From the cell containing the given text, extract its center point as [x, y] coordinate. 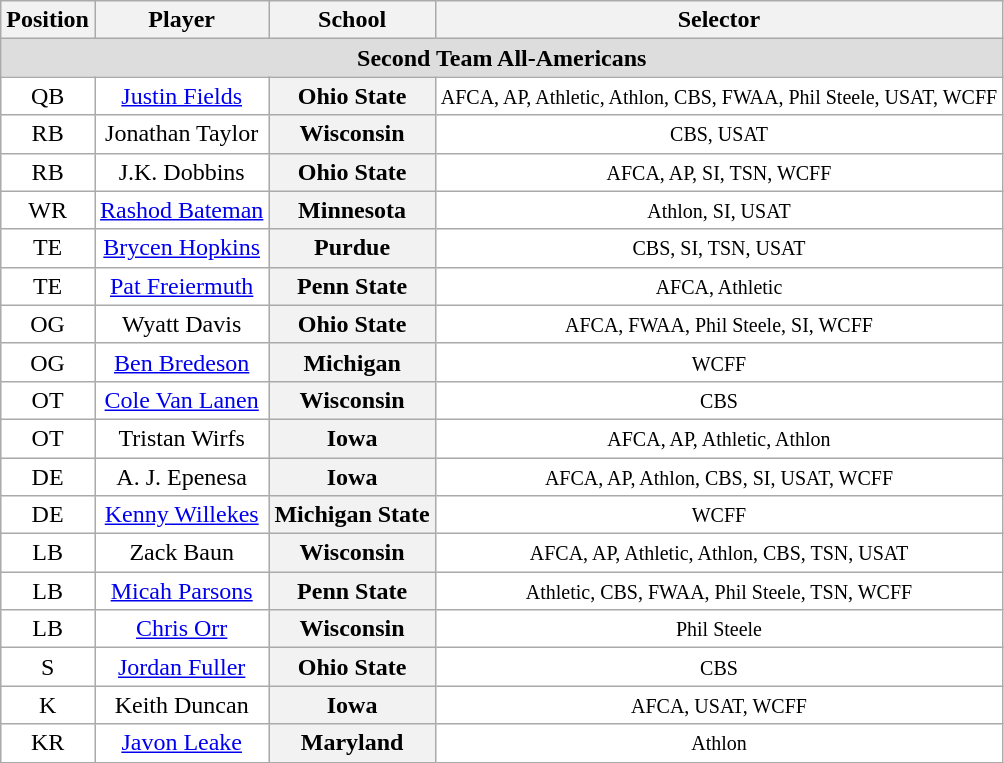
Kenny Willekes [181, 515]
Minnesota [352, 210]
AFCA, Athletic [718, 286]
AFCA, AP, Athletic, Athlon, CBS, FWAA, Phil Steele, USAT, WCFF [718, 96]
AFCA, AP, SI, TSN, WCFF [718, 172]
Zack Baun [181, 553]
School [352, 20]
WR [48, 210]
Keith Duncan [181, 705]
Brycen Hopkins [181, 248]
Athlon, SI, USAT [718, 210]
Michigan State [352, 515]
Selector [718, 20]
AFCA, AP, Athletic, Athlon [718, 438]
Javon Leake [181, 743]
Michigan [352, 362]
Player [181, 20]
Tristan Wirfs [181, 438]
Jonathan Taylor [181, 134]
J.K. Dobbins [181, 172]
Athlon [718, 743]
QB [48, 96]
Micah Parsons [181, 591]
CBS, USAT [718, 134]
AFCA, FWAA, Phil Steele, SI, WCFF [718, 324]
Athletic, CBS, FWAA, Phil Steele, TSN, WCFF [718, 591]
Chris Orr [181, 629]
Ben Bredeson [181, 362]
Rashod Bateman [181, 210]
KR [48, 743]
Pat Freiermuth [181, 286]
AFCA, USAT, WCFF [718, 705]
AFCA, AP, Athletic, Athlon, CBS, TSN, USAT [718, 553]
Cole Van Lanen [181, 400]
A. J. Epenesa [181, 477]
Purdue [352, 248]
Second Team All-Americans [502, 58]
AFCA, AP, Athlon, CBS, SI, USAT, WCFF [718, 477]
Jordan Fuller [181, 667]
Justin Fields [181, 96]
Wyatt Davis [181, 324]
S [48, 667]
K [48, 705]
Position [48, 20]
Maryland [352, 743]
Phil Steele [718, 629]
CBS, SI, TSN, USAT [718, 248]
